Scan for the cell matching the given text and deliver its (X, Y) coordinate at center. 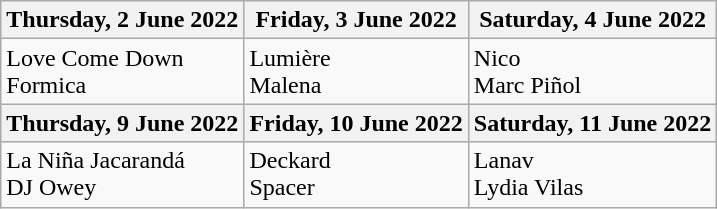
Saturday, 11 June 2022 (592, 123)
Love Come DownFormica (122, 72)
Friday, 10 June 2022 (356, 123)
NicoMarc Piñol (592, 72)
LanavLydia Vilas (592, 174)
LumièreMalena (356, 72)
DeckardSpacer (356, 174)
Thursday, 2 June 2022 (122, 20)
Saturday, 4 June 2022 (592, 20)
Friday, 3 June 2022 (356, 20)
La Niña JacarandáDJ Owey (122, 174)
Thursday, 9 June 2022 (122, 123)
